Find where the given text appears and provide that cell's center as (x, y) coordinate. 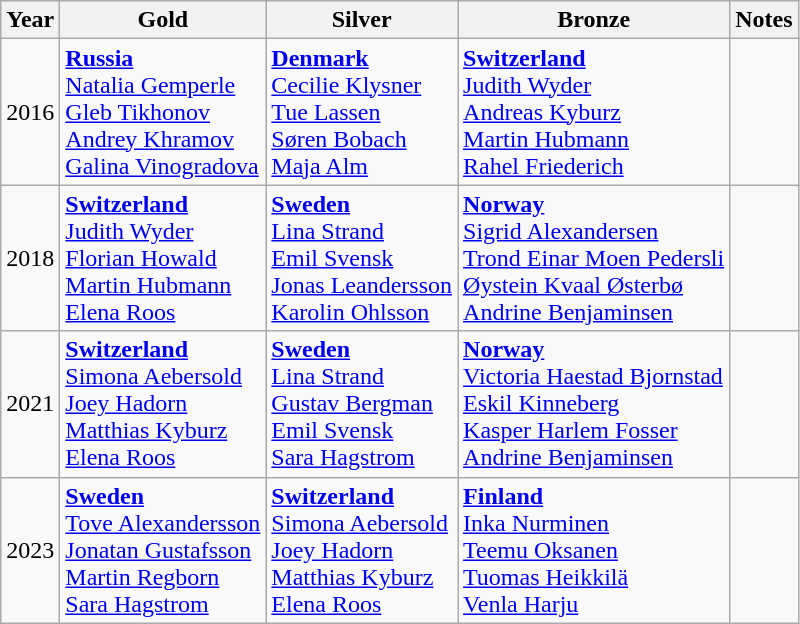
2023 (30, 550)
RussiaNatalia GemperleGleb TikhonovAndrey KhramovGalina Vinogradova (163, 112)
SwedenTove AlexanderssonJonatan GustafssonMartin RegbornSara Hagstrom (163, 550)
Silver (362, 20)
2018 (30, 258)
Gold (163, 20)
Bronze (594, 20)
DenmarkCecilie KlysnerTue LassenSøren BobachMaja Alm (362, 112)
FinlandInka NurminenTeemu OksanenTuomas HeikkiläVenla Harju (594, 550)
2021 (30, 404)
SwedenLina StrandGustav BergmanEmil SvenskSara Hagstrom (362, 404)
2016 (30, 112)
SwitzerlandJudith WyderAndreas KyburzMartin HubmannRahel Friederich (594, 112)
Year (30, 20)
NorwayVictoria Haestad BjornstadEskil KinnebergKasper Harlem FosserAndrine Benjaminsen (594, 404)
SwitzerlandJudith WyderFlorian HowaldMartin HubmannElena Roos (163, 258)
SwedenLina StrandEmil SvenskJonas LeanderssonKarolin Ohlsson (362, 258)
NorwaySigrid AlexandersenTrond Einar Moen PedersliØystein Kvaal ØsterbøAndrine Benjaminsen (594, 258)
Notes (764, 20)
